Identify which cell holds the provided text, then report its [X, Y] central coordinate. 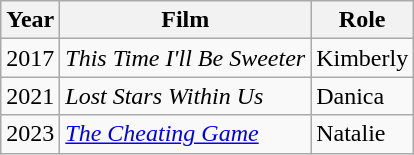
Lost Stars Within Us [186, 96]
Year [30, 20]
2017 [30, 58]
2023 [30, 134]
Role [362, 20]
2021 [30, 96]
Film [186, 20]
Natalie [362, 134]
Danica [362, 96]
Kimberly [362, 58]
This Time I'll Be Sweeter [186, 58]
The Cheating Game [186, 134]
